Return the (x, y) coordinate for the center point of the cell that contains the specified text.  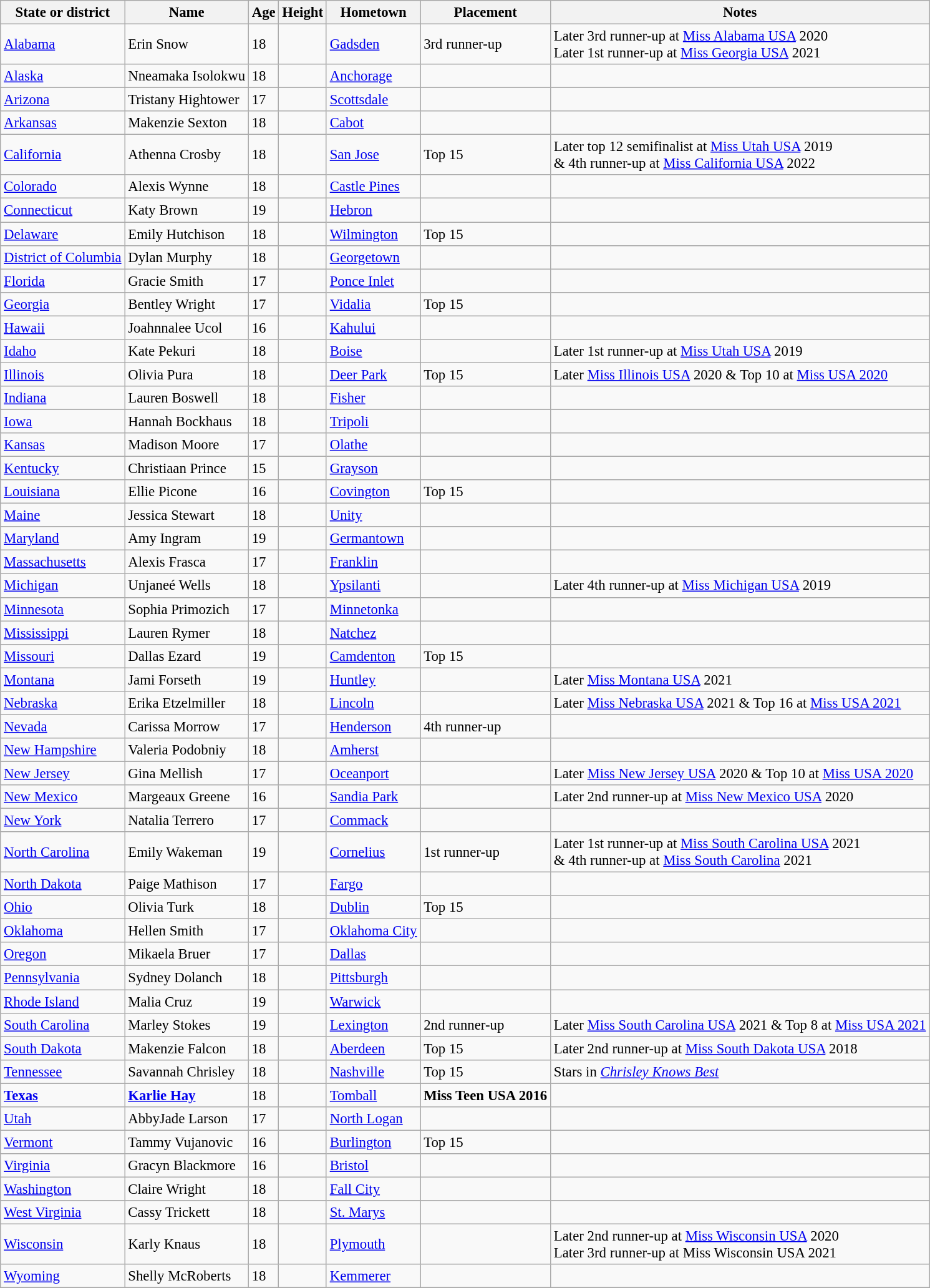
Vermont (62, 1142)
Bentley Wright (186, 304)
Paige Mathison (186, 884)
North Logan (373, 1119)
15 (263, 469)
Olathe (373, 445)
Gracyn Blackmore (186, 1166)
South Dakota (62, 1048)
Age (263, 12)
Jami Forseth (186, 680)
Connecticut (62, 210)
Arkansas (62, 123)
Margeaux Greene (186, 797)
New York (62, 821)
Lincoln (373, 703)
Stars in Chrisley Knows Best (740, 1071)
Burlington (373, 1142)
Florida (62, 281)
Idaho (62, 351)
Sydney Dolanch (186, 978)
Olivia Pura (186, 374)
Emily Wakeman (186, 852)
Delaware (62, 234)
3rd runner-up (485, 45)
Unjaneé Wells (186, 586)
Maryland (62, 539)
Later Miss South Carolina USA 2021 & Top 8 at Miss USA 2021 (740, 1025)
Utah (62, 1119)
Hellen Smith (186, 931)
Deer Park (373, 374)
Gadsden (373, 45)
Kahului (373, 328)
Makenzie Falcon (186, 1048)
Claire Wright (186, 1189)
Unity (373, 515)
Natalia Terrero (186, 821)
2nd runner-up (485, 1025)
Boise (373, 351)
Later Miss Montana USA 2021 (740, 680)
Tammy Vujanovic (186, 1142)
Alexis Wynne (186, 187)
Franklin (373, 562)
Fisher (373, 398)
Name (186, 12)
Oregon (62, 954)
New Hampshire (62, 750)
4th runner-up (485, 726)
California (62, 155)
West Virginia (62, 1212)
Montana (62, 680)
Amherst (373, 750)
Nneamaka Isolokwu (186, 76)
Karlie Hay (186, 1095)
Later 3rd runner-up at Miss Alabama USA 2020Later 1st runner-up at Miss Georgia USA 2021 (740, 45)
Kentucky (62, 469)
Georgetown (373, 257)
Minnetonka (373, 609)
Notes (740, 12)
Mississippi (62, 633)
Illinois (62, 374)
Tennessee (62, 1071)
Sophia Primozich (186, 609)
Later 2nd runner-up at Miss South Dakota USA 2018 (740, 1048)
Marley Stokes (186, 1025)
Carissa Morrow (186, 726)
Iowa (62, 421)
Virginia (62, 1166)
Olivia Turk (186, 907)
Wisconsin (62, 1244)
Madison Moore (186, 445)
South Carolina (62, 1025)
Later 4th runner-up at Miss Michigan USA 2019 (740, 586)
Huntley (373, 680)
Georgia (62, 304)
Height (303, 12)
North Carolina (62, 852)
Ponce Inlet (373, 281)
Later Miss Illinois USA 2020 & Top 10 at Miss USA 2020 (740, 374)
St. Marys (373, 1212)
Indiana (62, 398)
Natchez (373, 633)
Hannah Bockhaus (186, 421)
Germantown (373, 539)
Lauren Rymer (186, 633)
Maine (62, 515)
Covington (373, 492)
AbbyJade Larson (186, 1119)
Camdenton (373, 656)
Fall City (373, 1189)
Miss Teen USA 2016 (485, 1095)
Mikaela Bruer (186, 954)
Gracie Smith (186, 281)
State or district (62, 12)
Later 1st runner-up at Miss South Carolina USA 2021& 4th runner-up at Miss South Carolina 2021 (740, 852)
Makenzie Sexton (186, 123)
Joahnnalee Ucol (186, 328)
Scottsdale (373, 100)
Tomball (373, 1095)
Grayson (373, 469)
Vidalia (373, 304)
Nebraska (62, 703)
Nashville (373, 1071)
Amy Ingram (186, 539)
Minnesota (62, 609)
Katy Brown (186, 210)
Cornelius (373, 852)
Tristany Hightower (186, 100)
Dallas Ezard (186, 656)
Cassy Trickett (186, 1212)
Oklahoma City (373, 931)
Washington (62, 1189)
Louisiana (62, 492)
Rhode Island (62, 1002)
Later 2nd runner-up at Miss Wisconsin USA 2020Later 3rd runner-up at Miss Wisconsin USA 2021 (740, 1244)
Ypsilanti (373, 586)
Cabot (373, 123)
Pittsburgh (373, 978)
Later 1st runner-up at Miss Utah USA 2019 (740, 351)
Sandia Park (373, 797)
Gina Mellish (186, 773)
Wilmington (373, 234)
Massachusetts (62, 562)
Ohio (62, 907)
Dublin (373, 907)
Oceanport (373, 773)
Alaska (62, 76)
Erika Etzelmiller (186, 703)
Anchorage (373, 76)
New Jersey (62, 773)
1st runner-up (485, 852)
Valeria Podobniy (186, 750)
Oklahoma (62, 931)
Hometown (373, 12)
Hebron (373, 210)
Christiaan Prince (186, 469)
Arizona (62, 100)
Aberdeen (373, 1048)
Lauren Boswell (186, 398)
Lexington (373, 1025)
Pennsylvania (62, 978)
Bristol (373, 1166)
Castle Pines (373, 187)
Plymouth (373, 1244)
Placement (485, 12)
Dallas (373, 954)
Later Miss Nebraska USA 2021 & Top 16 at Miss USA 2021 (740, 703)
Texas (62, 1095)
Emily Hutchison (186, 234)
Karly Knaus (186, 1244)
District of Columbia (62, 257)
Dylan Murphy (186, 257)
Commack (373, 821)
Hawaii (62, 328)
San Jose (373, 155)
Athenna Crosby (186, 155)
New Mexico (62, 797)
Fargo (373, 884)
Tripoli (373, 421)
Kate Pekuri (186, 351)
Kemmerer (373, 1276)
Jessica Stewart (186, 515)
Shelly McRoberts (186, 1276)
Later 2nd runner-up at Miss New Mexico USA 2020 (740, 797)
Alexis Frasca (186, 562)
Nevada (62, 726)
Savannah Chrisley (186, 1071)
Malia Cruz (186, 1002)
Colorado (62, 187)
Kansas (62, 445)
Missouri (62, 656)
Wyoming (62, 1276)
Alabama (62, 45)
Later Miss New Jersey USA 2020 & Top 10 at Miss USA 2020 (740, 773)
Ellie Picone (186, 492)
North Dakota (62, 884)
Michigan (62, 586)
Warwick (373, 1002)
Later top 12 semifinalist at Miss Utah USA 2019& 4th runner-up at Miss California USA 2022 (740, 155)
Henderson (373, 726)
Erin Snow (186, 45)
